Provide the [x, y] coordinate of the cell's center where the given text is located.  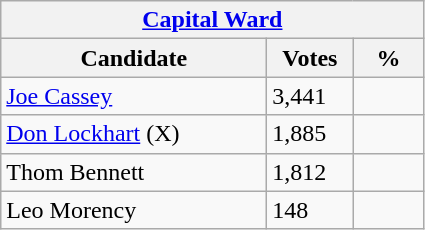
1,885 [310, 134]
Capital Ward [212, 20]
Candidate [134, 58]
148 [310, 210]
Votes [310, 58]
Thom Bennett [134, 172]
1,812 [310, 172]
Joe Cassey [134, 96]
% [388, 58]
Don Lockhart (X) [134, 134]
Leo Morency [134, 210]
3,441 [310, 96]
